Search for the cell housing the specified text and yield its (X, Y) center coordinate. 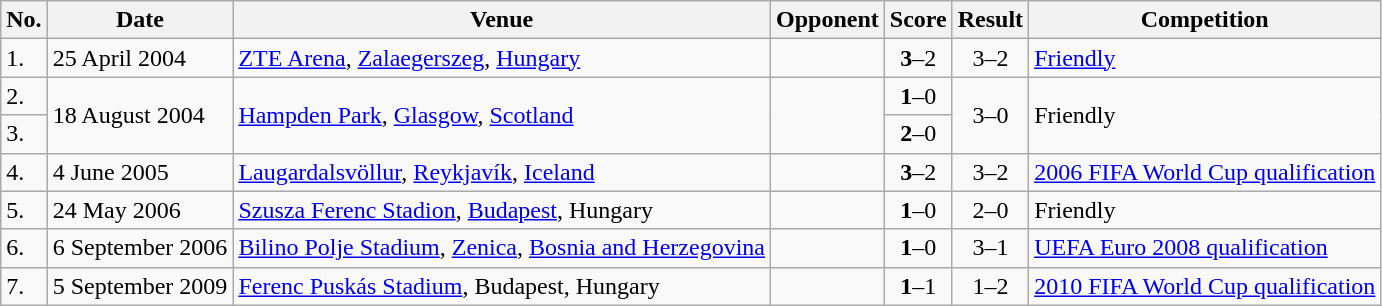
Hampden Park, Glasgow, Scotland (502, 115)
7. (24, 286)
24 May 2006 (140, 210)
No. (24, 20)
Venue (502, 20)
2. (24, 96)
25 April 2004 (140, 58)
6 September 2006 (140, 248)
Bilino Polje Stadium, Zenica, Bosnia and Herzegovina (502, 248)
Date (140, 20)
18 August 2004 (140, 115)
1. (24, 58)
4 June 2005 (140, 172)
2006 FIFA World Cup qualification (1205, 172)
Laugardalsvöllur, Reykjavík, Iceland (502, 172)
1–2 (990, 286)
5 September 2009 (140, 286)
3–0 (990, 115)
3. (24, 134)
1–1 (918, 286)
5. (24, 210)
Szusza Ferenc Stadion, Budapest, Hungary (502, 210)
ZTE Arena, Zalaegerszeg, Hungary (502, 58)
Score (918, 20)
Competition (1205, 20)
6. (24, 248)
3–1 (990, 248)
Result (990, 20)
Opponent (827, 20)
4. (24, 172)
Ferenc Puskás Stadium, Budapest, Hungary (502, 286)
2010 FIFA World Cup qualification (1205, 286)
UEFA Euro 2008 qualification (1205, 248)
